Extract the [X, Y] coordinate from the center of the cell holding the provided text.  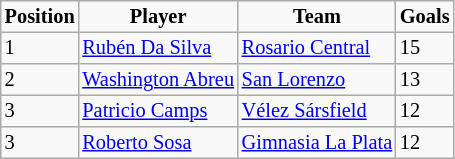
Position [40, 17]
15 [424, 48]
Team [317, 17]
Gimnasia La Plata [317, 143]
Washington Abreu [158, 80]
Patricio Camps [158, 111]
2 [40, 80]
Rubén Da Silva [158, 48]
San Lorenzo [317, 80]
1 [40, 48]
Goals [424, 17]
Rosario Central [317, 48]
Roberto Sosa [158, 143]
Player [158, 17]
Vélez Sársfield [317, 111]
13 [424, 80]
